Locate the cell with the specified text and output its [X, Y] center coordinate. 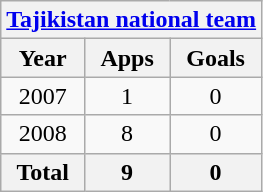
Goals [216, 58]
2008 [43, 134]
Tajikistan national team [132, 20]
8 [128, 134]
Apps [128, 58]
Total [43, 172]
9 [128, 172]
1 [128, 96]
Year [43, 58]
2007 [43, 96]
